Find where the given text appears and provide that cell's center as (x, y) coordinate. 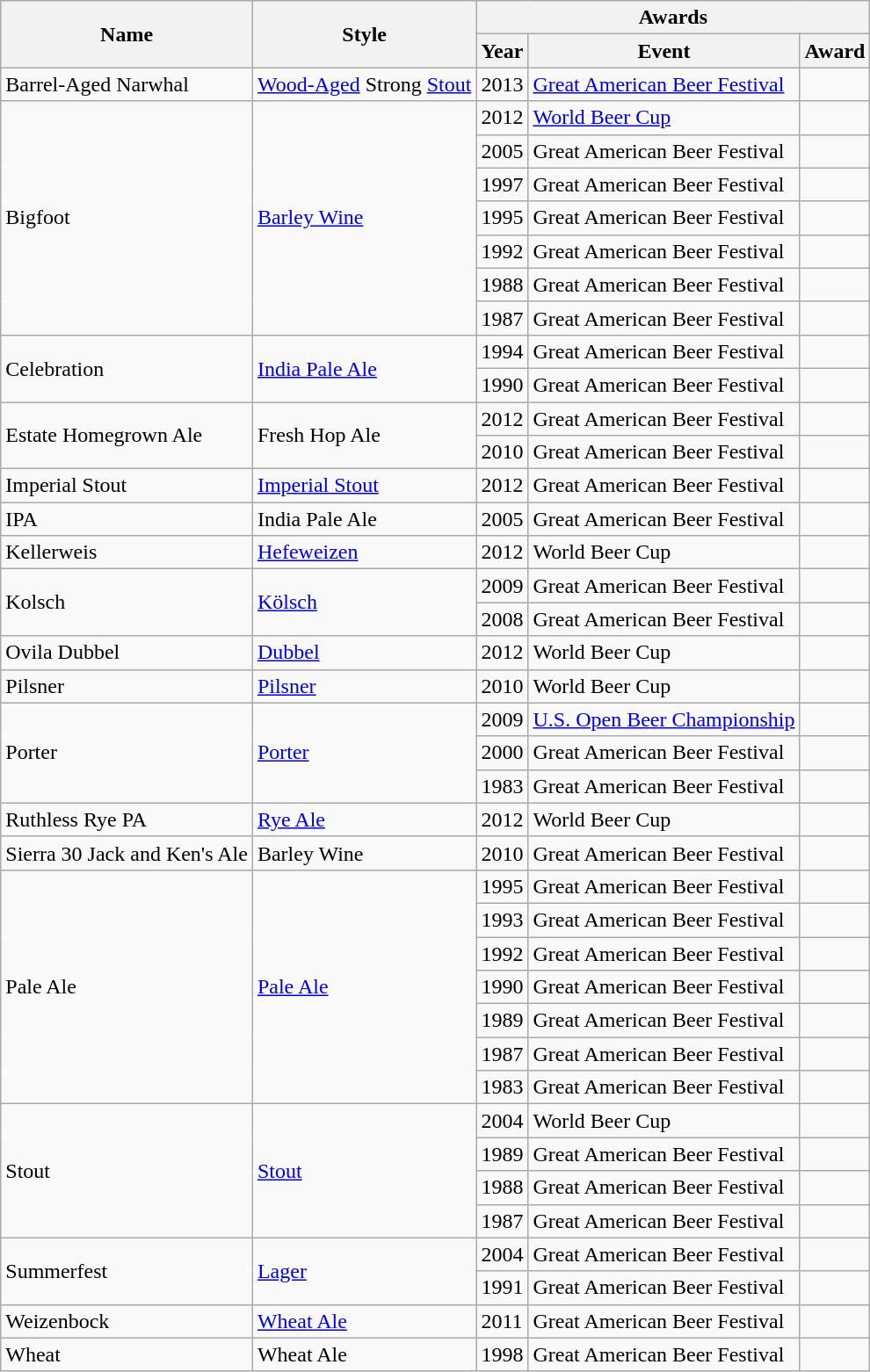
Kölsch (364, 603)
Wood-Aged Strong Stout (364, 84)
Year (503, 51)
Barrel-Aged Narwhal (127, 84)
Hefeweizen (364, 552)
Award (835, 51)
1998 (503, 1354)
Awards (673, 18)
Kellerweis (127, 552)
Estate Homegrown Ale (127, 436)
2013 (503, 84)
1991 (503, 1288)
2008 (503, 619)
Kolsch (127, 603)
2000 (503, 753)
Bigfoot (127, 218)
Dubbel (364, 653)
Name (127, 34)
1997 (503, 184)
Fresh Hop Ale (364, 436)
Ruthless Rye PA (127, 820)
Event (664, 51)
Lager (364, 1271)
2011 (503, 1321)
IPA (127, 519)
Wheat (127, 1354)
Celebration (127, 368)
Ovila Dubbel (127, 653)
1993 (503, 920)
1994 (503, 351)
Rye Ale (364, 820)
U.S. Open Beer Championship (664, 719)
Style (364, 34)
Summerfest (127, 1271)
Weizenbock (127, 1321)
Sierra 30 Jack and Ken's Ale (127, 853)
